Determine the [X, Y] coordinate at the center of the cell enclosing the given text.  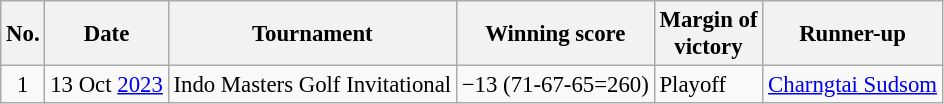
−13 (71-67-65=260) [555, 85]
Runner-up [853, 34]
Date [106, 34]
Winning score [555, 34]
Playoff [708, 85]
Charngtai Sudsom [853, 85]
Indo Masters Golf Invitational [312, 85]
1 [23, 85]
No. [23, 34]
13 Oct 2023 [106, 85]
Margin ofvictory [708, 34]
Tournament [312, 34]
